Determine the [x, y] coordinate at the center of the cell enclosing the given text.  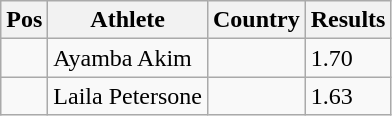
Laila Petersone [128, 96]
1.70 [348, 58]
Athlete [128, 20]
Country [256, 20]
1.63 [348, 96]
Pos [24, 20]
Ayamba Akim [128, 58]
Results [348, 20]
